Capture the cell that displays the provided text and extract its (x, y) central coordinate. 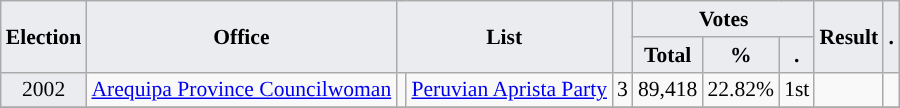
3 (622, 90)
Office (241, 36)
% (740, 55)
Peruvian Aprista Party (509, 90)
1st (796, 90)
Result (848, 36)
Arequipa Province Councilwoman (241, 90)
89,418 (668, 90)
Total (668, 55)
22.82% (740, 90)
Votes (724, 19)
Election (44, 36)
2002 (44, 90)
List (504, 36)
